Extract the (X, Y) coordinate from the center of the cell holding the provided text.  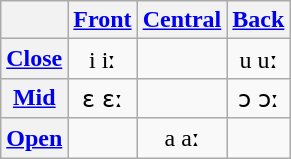
Central (182, 20)
Mid (34, 98)
Close (34, 59)
i iː (102, 59)
ɛ ɛː (102, 98)
a aː (182, 138)
u uː (258, 59)
Front (102, 20)
Back (258, 20)
Open (34, 138)
ɔ ɔː (258, 98)
